Detect which cell encompasses the target text, then output its (X, Y) center coordinate. 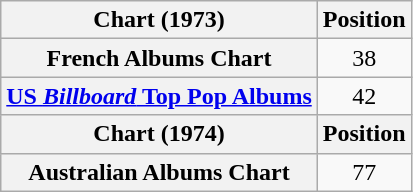
Chart (1974) (160, 134)
Australian Albums Chart (160, 172)
Chart (1973) (160, 20)
77 (364, 172)
US Billboard Top Pop Albums (160, 96)
42 (364, 96)
French Albums Chart (160, 58)
38 (364, 58)
